For the text-containing cell, return its midpoint in [X, Y] coordinate format. 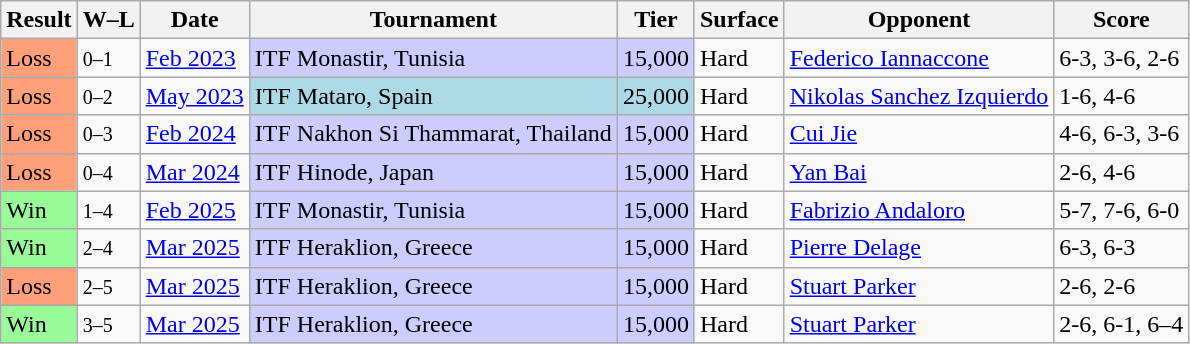
2-6, 4-6 [1122, 172]
0–1 [108, 58]
ITF Hinode, Japan [433, 172]
Score [1122, 20]
4-6, 6-3, 3-6 [1122, 134]
0–3 [108, 134]
Feb 2023 [194, 58]
Surface [739, 20]
Federico Iannaccone [919, 58]
ITF Nakhon Si Thammarat, Thailand [433, 134]
Tier [656, 20]
ITF Mataro, Spain [433, 96]
25,000 [656, 96]
Feb 2024 [194, 134]
Date [194, 20]
Opponent [919, 20]
6-3, 3-6, 2-6 [1122, 58]
May 2023 [194, 96]
1-6, 4-6 [1122, 96]
3–5 [108, 324]
Mar 2024 [194, 172]
Fabrizio Andaloro [919, 210]
Tournament [433, 20]
Result [39, 20]
6-3, 6-3 [1122, 248]
2–4 [108, 248]
2–5 [108, 286]
1–4 [108, 210]
0–4 [108, 172]
2-6, 2-6 [1122, 286]
5-7, 7-6, 6-0 [1122, 210]
Pierre Delage [919, 248]
0–2 [108, 96]
Feb 2025 [194, 210]
W–L [108, 20]
Nikolas Sanchez Izquierdo [919, 96]
Yan Bai [919, 172]
Cui Jie [919, 134]
2-6, 6-1, 6–4 [1122, 324]
